Capture the cell that displays the provided text and extract its [x, y] central coordinate. 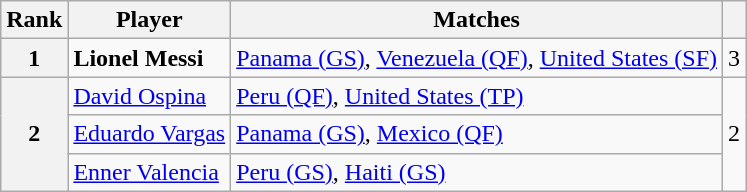
Panama (GS), Mexico (QF) [477, 134]
Panama (GS), Venezuela (QF), United States (SF) [477, 58]
3 [734, 58]
Player [150, 20]
Peru (QF), United States (TP) [477, 96]
Matches [477, 20]
1 [34, 58]
Peru (GS), Haiti (GS) [477, 172]
Eduardo Vargas [150, 134]
Rank [34, 20]
Enner Valencia [150, 172]
David Ospina [150, 96]
Lionel Messi [150, 58]
